Output the (X, Y) coordinate of the center of the cell containing the given text.  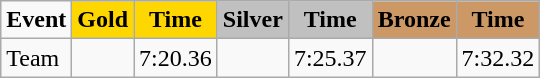
Team (36, 58)
7:25.37 (330, 58)
7:32.32 (498, 58)
Bronze (414, 20)
Gold (103, 20)
Event (36, 20)
Silver (252, 20)
7:20.36 (176, 58)
